From the cell containing the given text, extract its center point as (x, y) coordinate. 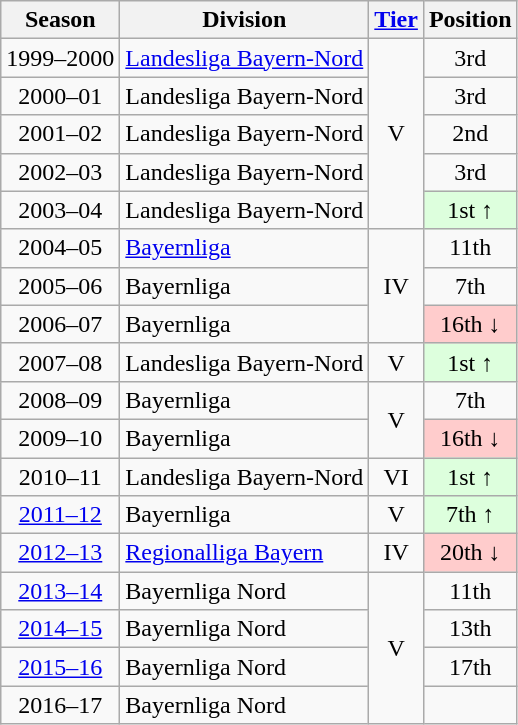
Season (60, 20)
2011–12 (60, 515)
2003–04 (60, 210)
1999–2000 (60, 58)
Regionalliga Bayern (244, 553)
2013–14 (60, 591)
2008–09 (60, 400)
2002–03 (60, 172)
2016–17 (60, 705)
2014–15 (60, 629)
2000–01 (60, 96)
13th (470, 629)
17th (470, 667)
2012–13 (60, 553)
2001–02 (60, 134)
2010–11 (60, 477)
Position (470, 20)
2005–06 (60, 286)
2nd (470, 134)
2009–10 (60, 438)
VI (396, 477)
Division (244, 20)
2015–16 (60, 667)
2004–05 (60, 248)
7th ↑ (470, 515)
Tier (396, 20)
2007–08 (60, 362)
20th ↓ (470, 553)
2006–07 (60, 324)
